Capture the cell that displays the provided text and extract its [X, Y] central coordinate. 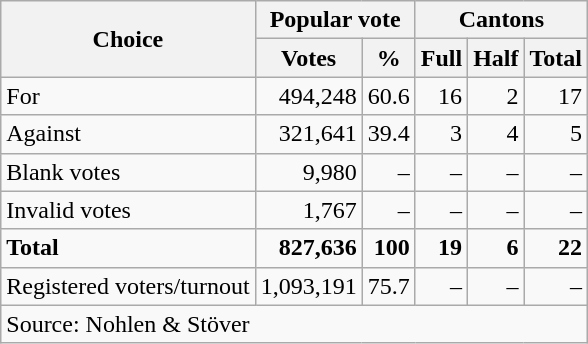
17 [556, 96]
16 [441, 96]
1,093,191 [308, 286]
Choice [128, 39]
19 [441, 248]
Source: Nohlen & Stöver [294, 324]
6 [496, 248]
5 [556, 134]
Half [496, 58]
39.4 [388, 134]
827,636 [308, 248]
22 [556, 248]
Cantons [501, 20]
Blank votes [128, 172]
2 [496, 96]
321,641 [308, 134]
4 [496, 134]
75.7 [388, 286]
Votes [308, 58]
494,248 [308, 96]
1,767 [308, 210]
Against [128, 134]
Registered voters/turnout [128, 286]
Invalid votes [128, 210]
For [128, 96]
3 [441, 134]
9,980 [308, 172]
% [388, 58]
100 [388, 248]
60.6 [388, 96]
Popular vote [335, 20]
Full [441, 58]
